Capture the cell that displays the provided text and extract its (X, Y) central coordinate. 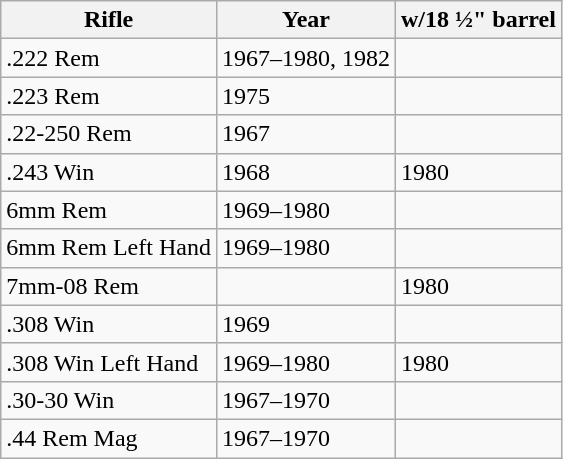
1968 (306, 172)
.243 Win (109, 172)
w/18 ½" barrel (479, 20)
.308 Win (109, 324)
.223 Rem (109, 96)
7mm-08 Rem (109, 286)
Year (306, 20)
6mm Rem (109, 210)
6mm Rem Left Hand (109, 248)
.30-30 Win (109, 400)
1967 (306, 134)
.22-250 Rem (109, 134)
1975 (306, 96)
.44 Rem Mag (109, 438)
Rifle (109, 20)
1967–1980, 1982 (306, 58)
.308 Win Left Hand (109, 362)
.222 Rem (109, 58)
1969 (306, 324)
